Pinpoint the cell where the given text exists, returning its (X, Y) midpoint coordinate. 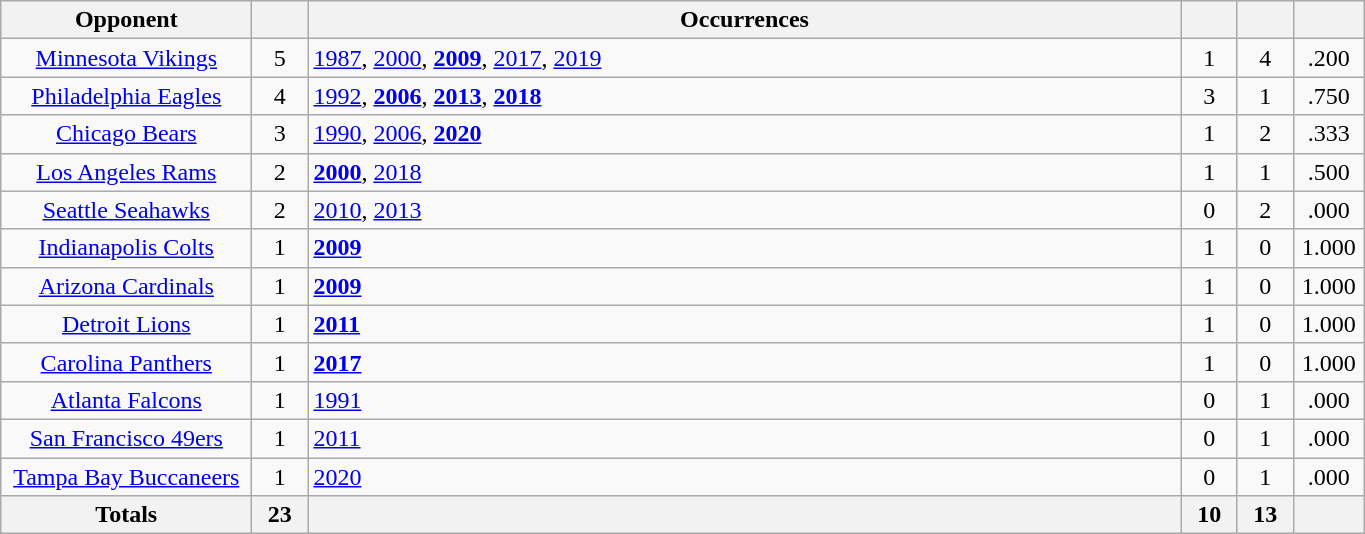
Arizona Cardinals (126, 286)
2017 (744, 362)
Detroit Lions (126, 324)
Tampa Bay Buccaneers (126, 477)
Carolina Panthers (126, 362)
Los Angeles Rams (126, 172)
Minnesota Vikings (126, 58)
Totals (126, 515)
23 (280, 515)
2010, 2013 (744, 210)
1987, 2000, 2009, 2017, 2019 (744, 58)
San Francisco 49ers (126, 438)
13 (1265, 515)
10 (1209, 515)
.750 (1328, 96)
Opponent (126, 20)
2020 (744, 477)
1990, 2006, 2020 (744, 134)
1991 (744, 400)
5 (280, 58)
Chicago Bears (126, 134)
Occurrences (744, 20)
2000, 2018 (744, 172)
.500 (1328, 172)
.333 (1328, 134)
1992, 2006, 2013, 2018 (744, 96)
Philadelphia Eagles (126, 96)
Indianapolis Colts (126, 248)
.200 (1328, 58)
Seattle Seahawks (126, 210)
Atlanta Falcons (126, 400)
